Provide the (x, y) coordinate of the cell's center where the given text is located.  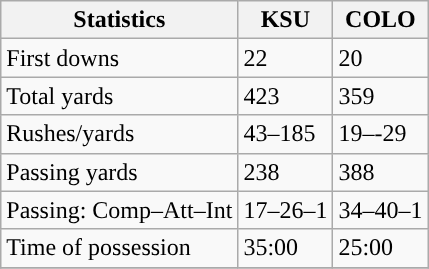
Statistics (120, 20)
17–26–1 (286, 210)
Time of possession (120, 248)
Passing yards (120, 172)
359 (380, 96)
22 (286, 58)
25:00 (380, 248)
388 (380, 172)
43–185 (286, 134)
35:00 (286, 248)
KSU (286, 20)
423 (286, 96)
34–40–1 (380, 210)
238 (286, 172)
Total yards (120, 96)
20 (380, 58)
COLO (380, 20)
Rushes/yards (120, 134)
Passing: Comp–Att–Int (120, 210)
First downs (120, 58)
19–-29 (380, 134)
